Search for the cell housing the specified text and yield its (X, Y) center coordinate. 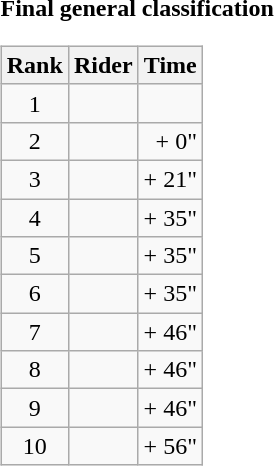
Rank (34, 65)
3 (34, 179)
Rider (103, 65)
1 (34, 103)
2 (34, 141)
4 (34, 217)
+ 0" (170, 141)
6 (34, 294)
Time (170, 65)
8 (34, 370)
+ 21" (170, 179)
+ 56" (170, 446)
9 (34, 408)
10 (34, 446)
7 (34, 332)
5 (34, 256)
